Pinpoint the cell where the given text exists, returning its [x, y] midpoint coordinate. 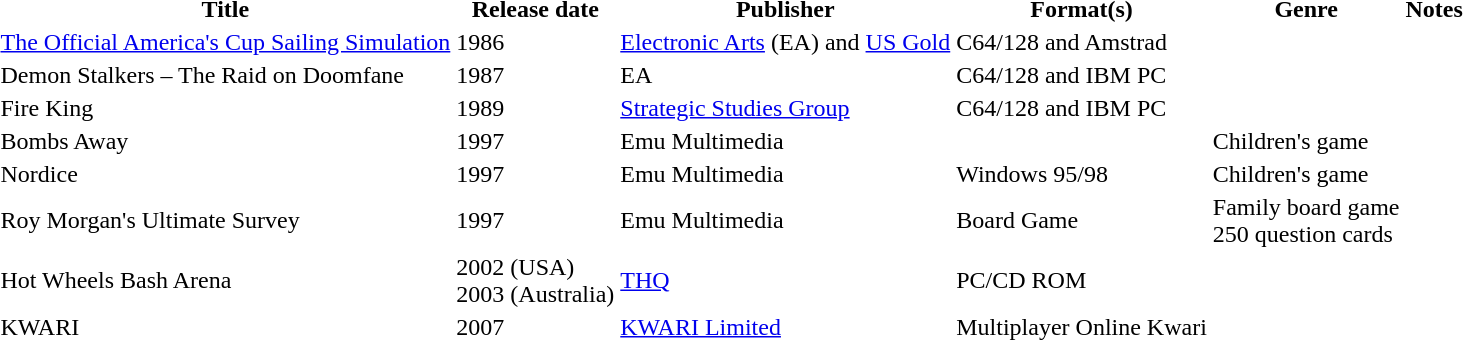
Family board game250 question cards [1306, 220]
Board Game [1082, 220]
C64/128 and Amstrad [1082, 42]
THQ [786, 280]
1986 [536, 42]
Strategic Studies Group [786, 108]
Electronic Arts (EA) and US Gold [786, 42]
Windows 95/98 [1082, 174]
EA [786, 75]
PC/CD ROM [1082, 280]
2002 (USA)2003 (Australia) [536, 280]
1989 [536, 108]
1987 [536, 75]
